Detect which cell encompasses the target text, then output its [x, y] center coordinate. 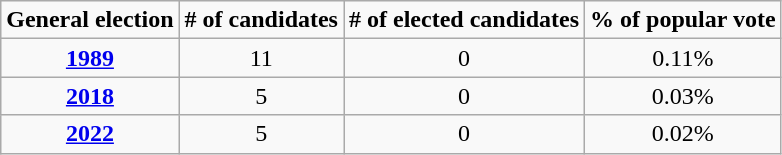
General election [90, 20]
0.11% [684, 58]
% of popular vote [684, 20]
2022 [90, 134]
0.02% [684, 134]
2018 [90, 96]
1989 [90, 58]
0.03% [684, 96]
# of candidates [261, 20]
11 [261, 58]
# of elected candidates [464, 20]
